Detect which cell encompasses the target text, then output its [x, y] center coordinate. 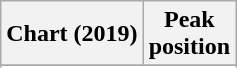
Chart (2019) [72, 34]
Peakposition [189, 34]
